Output the [X, Y] coordinate of the center of the cell containing the given text.  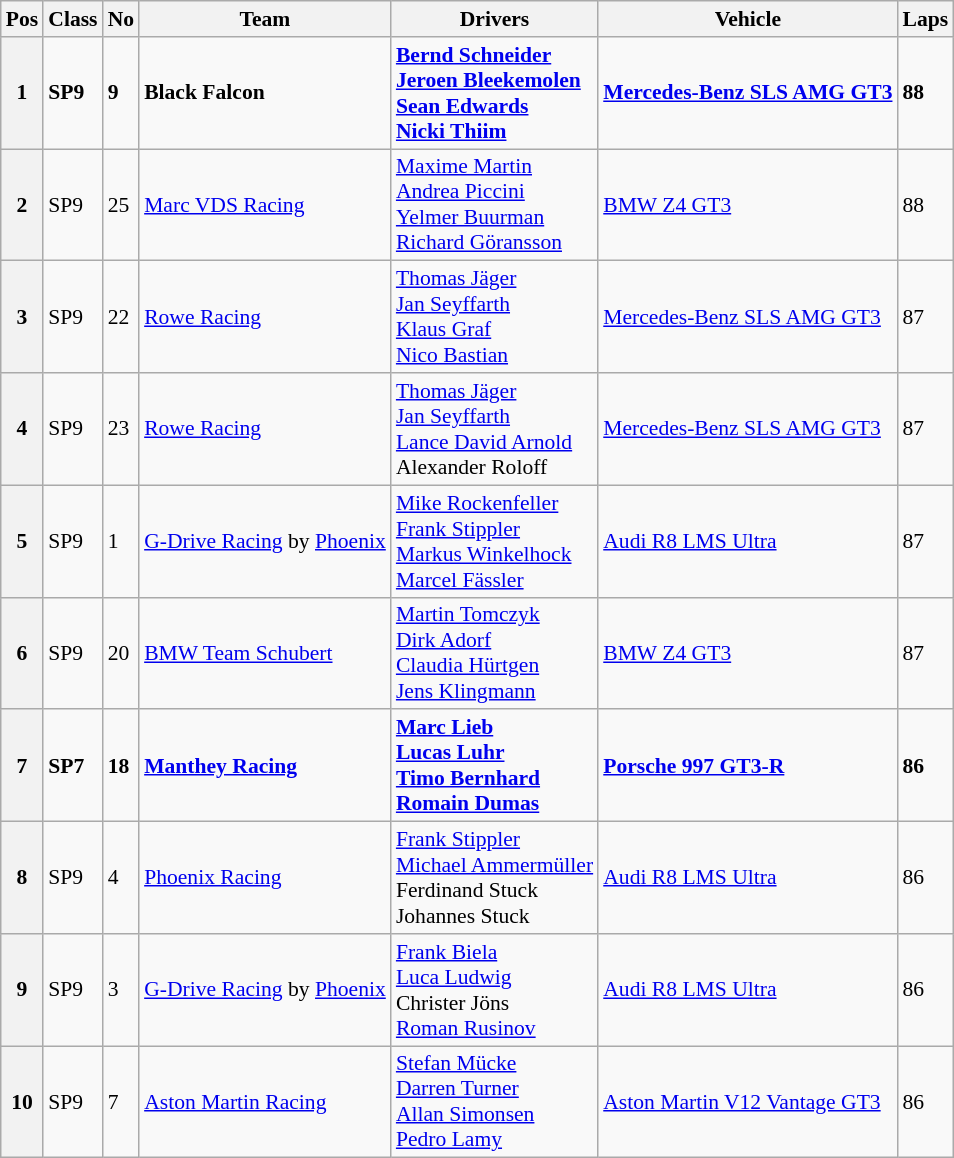
No [122, 19]
Drivers [494, 19]
Black Falcon [265, 93]
Marc VDS Racing [265, 205]
Maxime Martin Andrea Piccini Yelmer Buurman Richard Göransson [494, 205]
20 [122, 653]
Pos [22, 19]
Manthey Racing [265, 766]
6 [22, 653]
Frank Biela Luca Ludwig Christer Jöns Roman Rusinov [494, 990]
22 [122, 317]
Aston Martin V12 Vantage GT3 [748, 1102]
Mike Rockenfeller Frank Stippler Markus Winkelhock Marcel Fässler [494, 541]
5 [22, 541]
BMW Team Schubert [265, 653]
Porsche 997 GT3-R [748, 766]
8 [22, 878]
2 [22, 205]
10 [22, 1102]
Aston Martin Racing [265, 1102]
Class [72, 19]
Laps [926, 19]
18 [122, 766]
25 [122, 205]
Vehicle [748, 19]
Team [265, 19]
Thomas Jäger Jan Seyffarth Klaus Graf Nico Bastian [494, 317]
23 [122, 429]
Stefan Mücke Darren Turner Allan Simonsen Pedro Lamy [494, 1102]
Martin Tomczyk Dirk Adorf Claudia Hürtgen Jens Klingmann [494, 653]
SP7 [72, 766]
Frank Stippler Michael Ammermüller Ferdinand Stuck Johannes Stuck [494, 878]
Thomas Jäger Jan Seyffarth Lance David Arnold Alexander Roloff [494, 429]
Bernd Schneider Jeroen Bleekemolen Sean Edwards Nicki Thiim [494, 93]
Marc Lieb Lucas Luhr Timo Bernhard Romain Dumas [494, 766]
Phoenix Racing [265, 878]
